Capture the cell that displays the provided text and extract its [X, Y] central coordinate. 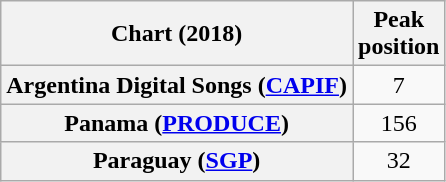
32 [398, 161]
Chart (2018) [177, 34]
Paraguay (SGP) [177, 161]
156 [398, 123]
Peakposition [398, 34]
Argentina Digital Songs (CAPIF) [177, 85]
7 [398, 85]
Panama (PRODUCE) [177, 123]
